For the text-containing cell, return its midpoint in [x, y] coordinate format. 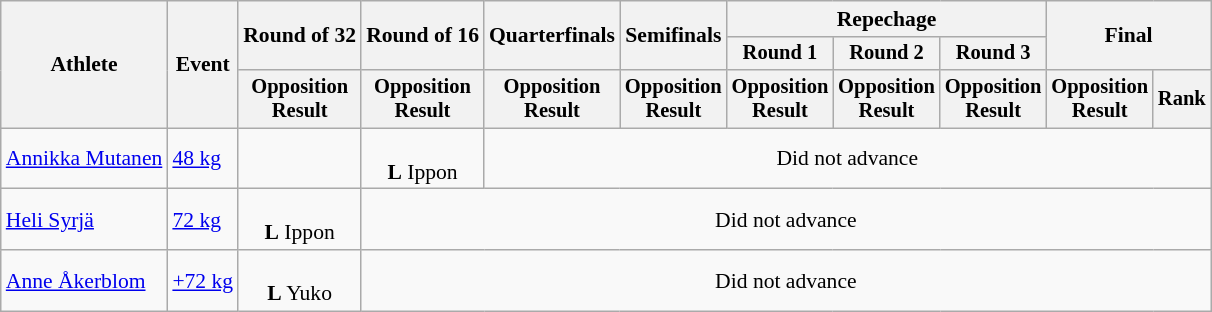
Final [1128, 36]
L Yuko [300, 280]
Repechage [887, 19]
Event [202, 64]
Round 3 [994, 54]
Round of 16 [422, 36]
Round 2 [886, 54]
+72 kg [202, 280]
Heli Syrjä [84, 220]
48 kg [202, 158]
Round of 32 [300, 36]
Semifinals [674, 36]
Anne Åkerblom [84, 280]
Athlete [84, 64]
72 kg [202, 220]
Round 1 [780, 54]
Quarterfinals [552, 36]
Annikka Mutanen [84, 158]
Rank [1182, 99]
